Provide the (x, y) coordinate of the cell's center where the given text is located.  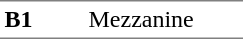
Mezzanine (164, 20)
B1 (42, 20)
